Provide the [X, Y] coordinate of the cell's center where the given text is located.  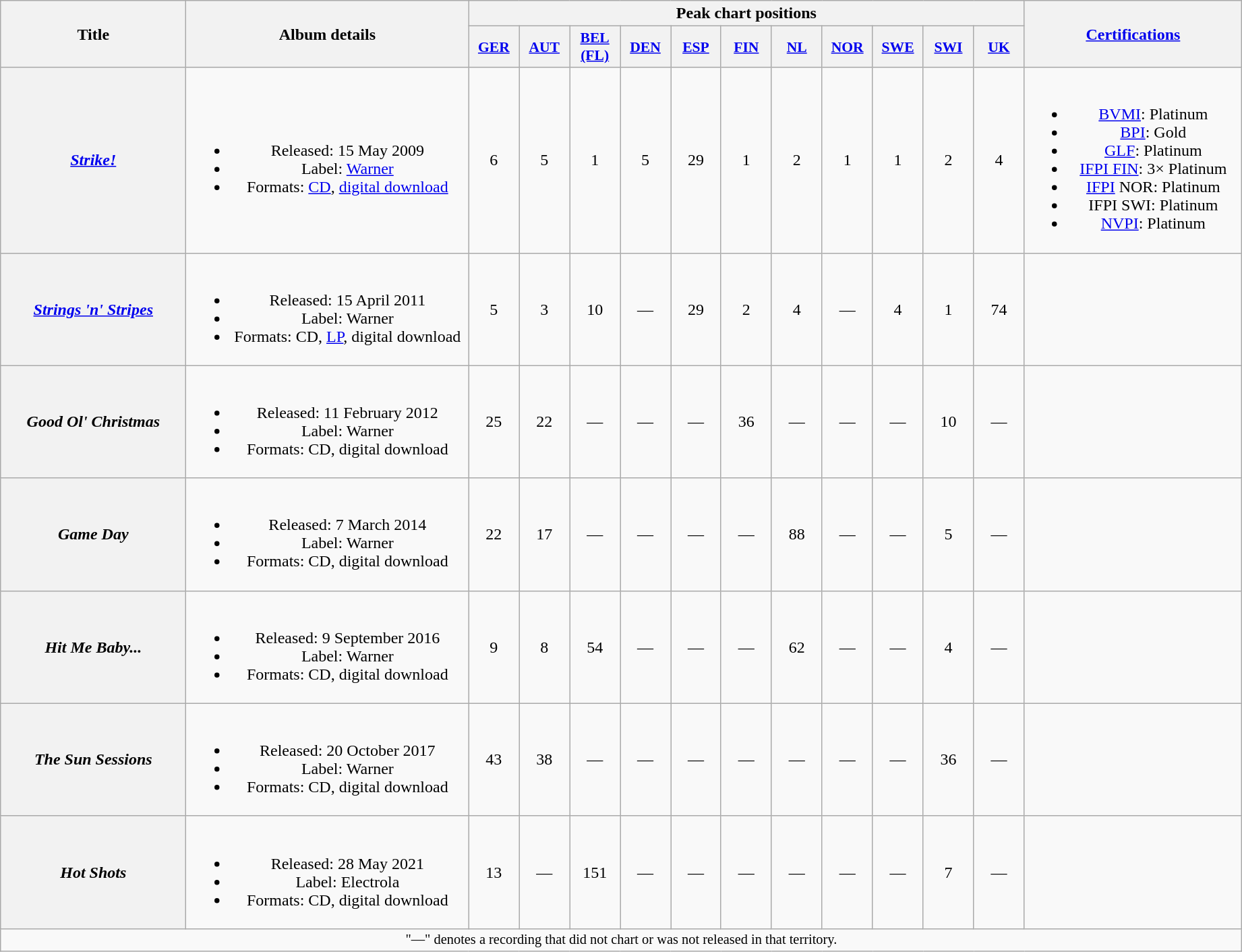
Released: 11 February 2012Label: WarnerFormats: CD, digital download [328, 422]
17 [545, 534]
AUT [545, 47]
DEN [646, 47]
43 [494, 759]
6 [494, 160]
151 [595, 872]
Released: 9 September 2016Label: WarnerFormats: CD, digital download [328, 647]
7 [948, 872]
Game Day [93, 534]
The Sun Sessions [93, 759]
Album details [328, 34]
Released: 15 April 2011Label: WarnerFormats: CD, LP, digital download [328, 309]
Released: 20 October 2017Label: WarnerFormats: CD, digital download [328, 759]
3 [545, 309]
FIN [746, 47]
ESP [696, 47]
Certifications [1133, 34]
GER [494, 47]
Title [93, 34]
BEL (FL) [595, 47]
25 [494, 422]
62 [797, 647]
Released: 7 March 2014Label: WarnerFormats: CD, digital download [328, 534]
38 [545, 759]
Good Ol' Christmas [93, 422]
8 [545, 647]
Hot Shots [93, 872]
74 [999, 309]
54 [595, 647]
Released: 15 May 2009Label: WarnerFormats: CD, digital download [328, 160]
"—" denotes a recording that did not chart or was not released in that territory. [622, 940]
SWE [898, 47]
Released: 28 May 2021Label: ElectrolaFormats: CD, digital download [328, 872]
UK [999, 47]
BVMI: PlatinumBPI: GoldGLF: PlatinumIFPI FIN: 3× PlatinumIFPI NOR: PlatinumIFPI SWI: PlatinumNVPI: Platinum [1133, 160]
Peak chart positions [746, 13]
88 [797, 534]
NOR [847, 47]
13 [494, 872]
Strike! [93, 160]
Hit Me Baby... [93, 647]
NL [797, 47]
9 [494, 647]
Strings 'n' Stripes [93, 309]
SWI [948, 47]
